Provide the [X, Y] coordinate of the cell's center where the given text is located.  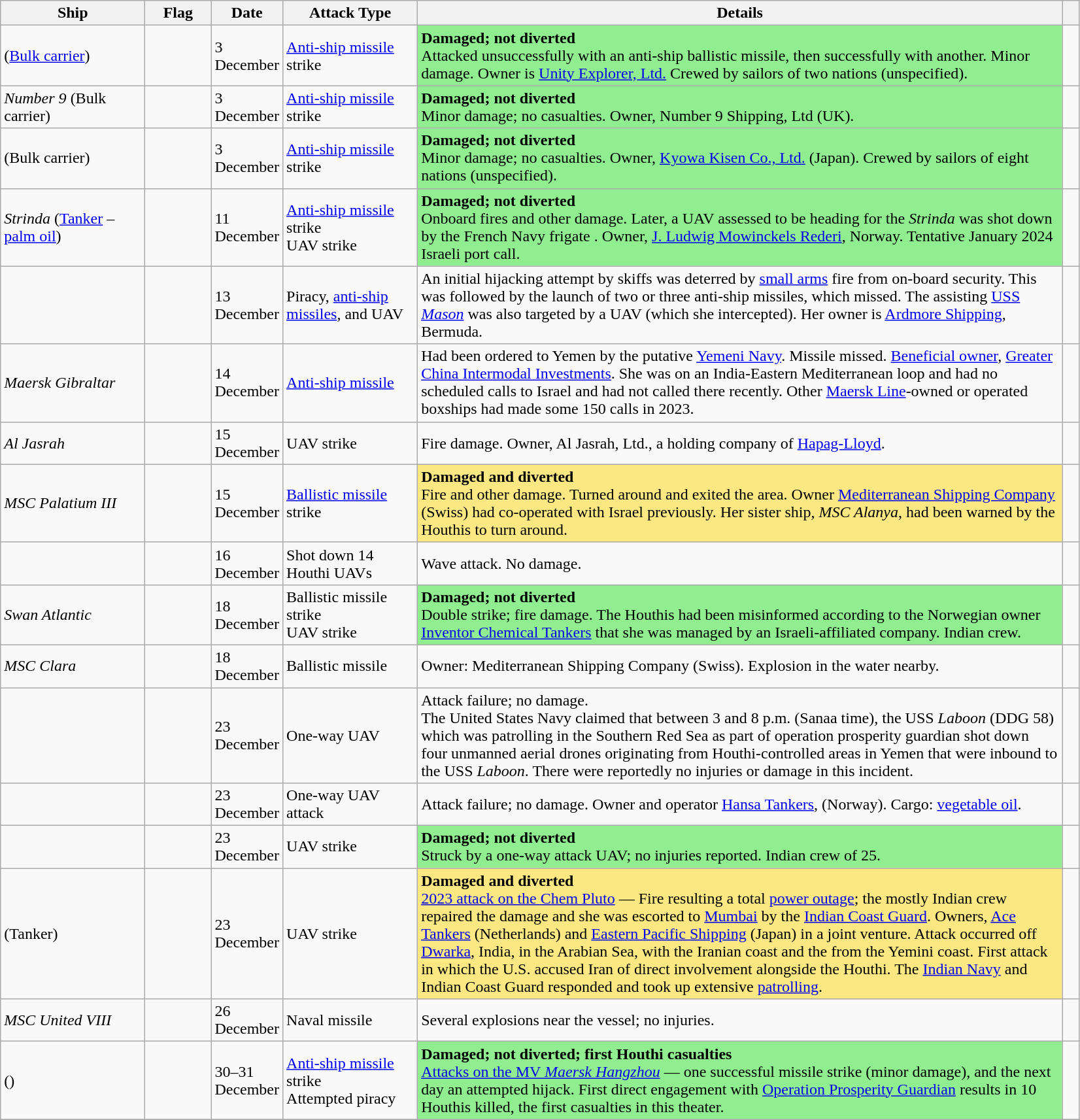
MSC Clara [73, 666]
Ballistic missile [350, 666]
Anti-ship missile [350, 383]
Attack failure; no damage. Owner and operator Hansa Tankers, (Norway). Cargo: vegetable oil. [740, 804]
Number 9 (Bulk carrier) [73, 107]
(Tanker) [73, 934]
One-way UAV attack [350, 804]
MSC United VIII [73, 1020]
14 December [247, 383]
Flag [178, 13]
Owner: Mediterranean Shipping Company (Swiss). Explosion in the water nearby. [740, 666]
Anti-ship missile strikeUAV strike [350, 228]
30–31 December [247, 1080]
Shot down 14 Houthi UAVs [350, 564]
16 December [247, 564]
One-way UAV [350, 736]
Wave attack. No damage. [740, 564]
Details [740, 13]
Strinda (Tanker – palm oil) [73, 228]
Ballistic missile strikeUAV strike [350, 615]
13 December [247, 305]
Anti-ship missile strikeAttempted piracy [350, 1080]
Ballistic missile strike [350, 503]
Al Jasrah [73, 443]
Date [247, 13]
MSC Palatium III [73, 503]
26 December [247, 1020]
Naval missile [350, 1020]
Swan Atlantic [73, 615]
Damaged; not divertedMinor damage; no casualties. Owner, Number 9 Shipping, Ltd (UK). [740, 107]
Damaged; not divertedStruck by a one-way attack UAV; no injuries reported. Indian crew of 25. [740, 847]
Attack Type [350, 13]
Piracy, anti-ship missiles, and UAV [350, 305]
Several explosions near the vessel; no injuries. [740, 1020]
() [73, 1080]
11 December [247, 228]
Maersk Gibraltar [73, 383]
Fire damage. Owner, Al Jasrah, Ltd., a holding company of Hapag-Lloyd. [740, 443]
Ship [73, 13]
Damaged; not divertedMinor damage; no casualties. Owner, Kyowa Kisen Co., Ltd. (Japan). Crewed by sailors of eight nations (unspecified). [740, 158]
